Identify which cell holds the provided text, then report its (x, y) central coordinate. 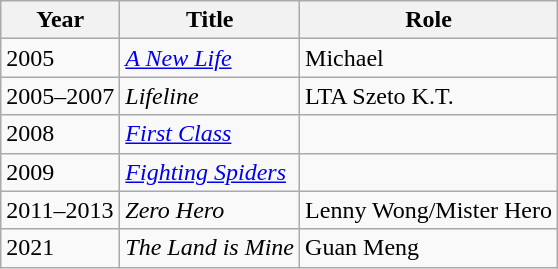
2008 (60, 134)
Role (429, 20)
Year (60, 20)
First Class (210, 134)
2005 (60, 58)
Fighting Spiders (210, 172)
Title (210, 20)
Lifeline (210, 96)
Zero Hero (210, 210)
A New Life (210, 58)
2009 (60, 172)
Michael (429, 58)
Guan Meng (429, 248)
Lenny Wong/Mister Hero (429, 210)
LTA Szeto K.T. (429, 96)
2021 (60, 248)
2005–2007 (60, 96)
The Land is Mine (210, 248)
2011–2013 (60, 210)
